Locate the cell with the specified text and output its [x, y] center coordinate. 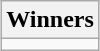
Winners [50, 20]
